For the text-containing cell, return its midpoint in (x, y) coordinate format. 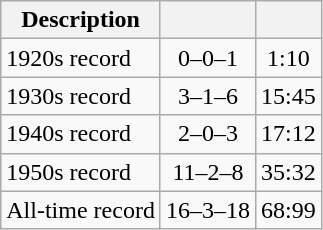
68:99 (288, 210)
15:45 (288, 96)
All-time record (81, 210)
1950s record (81, 172)
2–0–3 (208, 134)
1930s record (81, 96)
35:32 (288, 172)
3–1–6 (208, 96)
Description (81, 20)
1:10 (288, 58)
0–0–1 (208, 58)
1920s record (81, 58)
11–2–8 (208, 172)
17:12 (288, 134)
16–3–18 (208, 210)
1940s record (81, 134)
